Detect which cell encompasses the target text, then output its (x, y) center coordinate. 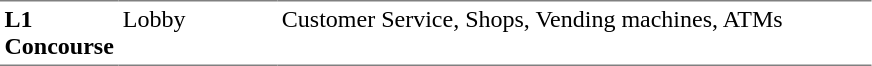
Lobby (198, 33)
L1Concourse (59, 33)
Customer Service, Shops, Vending machines, ATMs (574, 33)
